From the cell containing the given text, extract its center point as [x, y] coordinate. 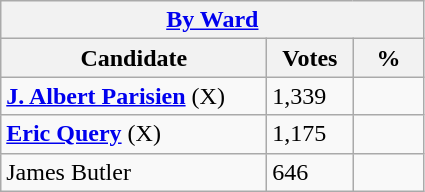
By Ward [212, 20]
Votes [310, 58]
James Butler [134, 172]
1,175 [310, 134]
646 [310, 172]
Eric Query (X) [134, 134]
% [388, 58]
1,339 [310, 96]
J. Albert Parisien (X) [134, 96]
Candidate [134, 58]
